Capture the cell that displays the provided text and extract its (X, Y) central coordinate. 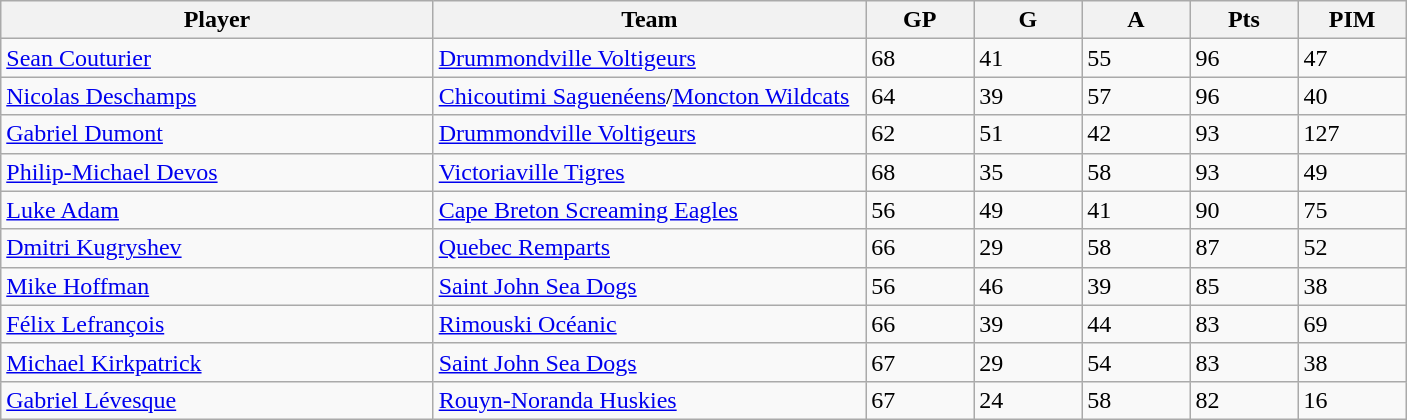
24 (1028, 400)
90 (1244, 210)
52 (1352, 248)
16 (1352, 400)
44 (1136, 324)
Gabriel Lévesque (217, 400)
Philip-Michael Devos (217, 172)
Dmitri Kugryshev (217, 248)
A (1136, 20)
42 (1136, 134)
75 (1352, 210)
Sean Couturier (217, 58)
69 (1352, 324)
Gabriel Dumont (217, 134)
PIM (1352, 20)
Michael Kirkpatrick (217, 362)
Quebec Remparts (649, 248)
Cape Breton Screaming Eagles (649, 210)
Rouyn-Noranda Huskies (649, 400)
127 (1352, 134)
Nicolas Deschamps (217, 96)
Félix Lefrançois (217, 324)
46 (1028, 286)
62 (920, 134)
Luke Adam (217, 210)
Rimouski Océanic (649, 324)
Chicoutimi Saguenéens/Moncton Wildcats (649, 96)
Player (217, 20)
Pts (1244, 20)
G (1028, 20)
87 (1244, 248)
Mike Hoffman (217, 286)
55 (1136, 58)
85 (1244, 286)
57 (1136, 96)
51 (1028, 134)
64 (920, 96)
54 (1136, 362)
GP (920, 20)
Victoriaville Tigres (649, 172)
Team (649, 20)
40 (1352, 96)
82 (1244, 400)
47 (1352, 58)
35 (1028, 172)
